Provide the (X, Y) coordinate of the cell's center where the given text is located.  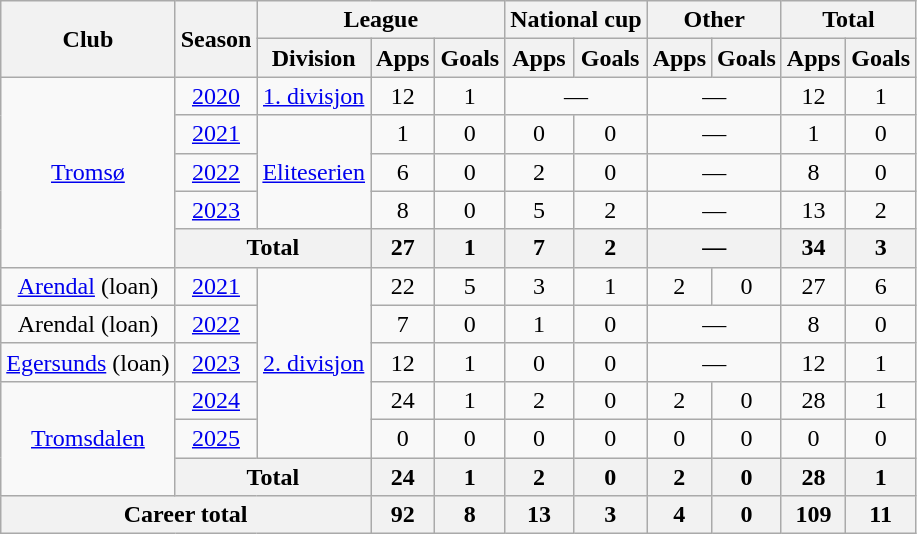
Tromsø (88, 172)
League (381, 20)
Other (714, 20)
Tromsdalen (88, 438)
Eliteserien (314, 172)
Season (216, 39)
22 (403, 286)
1. divisjon (314, 96)
11 (881, 515)
Career total (186, 515)
109 (813, 515)
2020 (216, 96)
National cup (576, 20)
Division (314, 58)
4 (679, 515)
92 (403, 515)
34 (813, 248)
Club (88, 39)
2. divisjon (314, 362)
2024 (216, 400)
Egersunds (loan) (88, 362)
2025 (216, 438)
